Search for the cell housing the specified text and yield its [x, y] center coordinate. 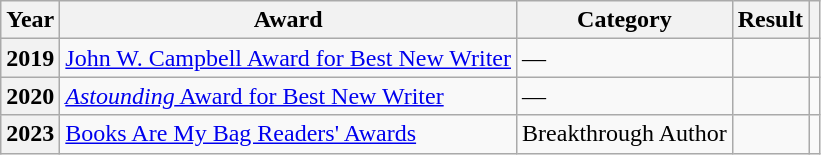
Category [625, 20]
John W. Campbell Award for Best New Writer [288, 58]
Breakthrough Author [625, 134]
Award [288, 20]
Astounding Award for Best New Writer [288, 96]
2023 [30, 134]
2020 [30, 96]
Result [770, 20]
Books Are My Bag Readers' Awards [288, 134]
2019 [30, 58]
Year [30, 20]
